Detect which cell encompasses the target text, then output its (x, y) center coordinate. 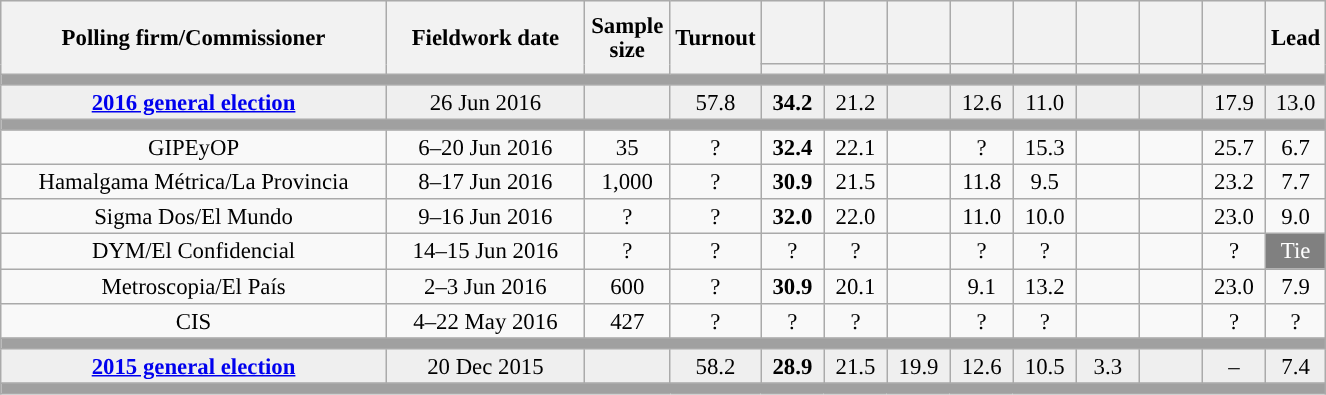
9.0 (1296, 218)
11.8 (982, 182)
3.3 (1108, 366)
23.2 (1234, 182)
6–20 Jun 2016 (485, 148)
13.0 (1296, 102)
Lead (1296, 38)
58.2 (716, 366)
10.5 (1044, 366)
20.1 (856, 286)
21.2 (856, 102)
14–15 Jun 2016 (485, 252)
Metroscopia/El País (194, 286)
7.9 (1296, 286)
1,000 (627, 182)
– (1234, 366)
22.0 (856, 218)
Sigma Dos/El Mundo (194, 218)
Polling firm/Commissioner (194, 38)
17.9 (1234, 102)
Fieldwork date (485, 38)
22.1 (856, 148)
15.3 (1044, 148)
427 (627, 320)
600 (627, 286)
Tie (1296, 252)
Turnout (716, 38)
7.7 (1296, 182)
DYM/El Confidencial (194, 252)
GIPEyOP (194, 148)
Hamalgama Métrica/La Provincia (194, 182)
32.4 (792, 148)
28.9 (792, 366)
9–16 Jun 2016 (485, 218)
4–22 May 2016 (485, 320)
10.0 (1044, 218)
26 Jun 2016 (485, 102)
CIS (194, 320)
19.9 (918, 366)
20 Dec 2015 (485, 366)
32.0 (792, 218)
8–17 Jun 2016 (485, 182)
2016 general election (194, 102)
35 (627, 148)
2–3 Jun 2016 (485, 286)
6.7 (1296, 148)
57.8 (716, 102)
Sample size (627, 38)
2015 general election (194, 366)
7.4 (1296, 366)
9.1 (982, 286)
34.2 (792, 102)
25.7 (1234, 148)
13.2 (1044, 286)
9.5 (1044, 182)
